Detect which cell encompasses the target text, then output its [X, Y] center coordinate. 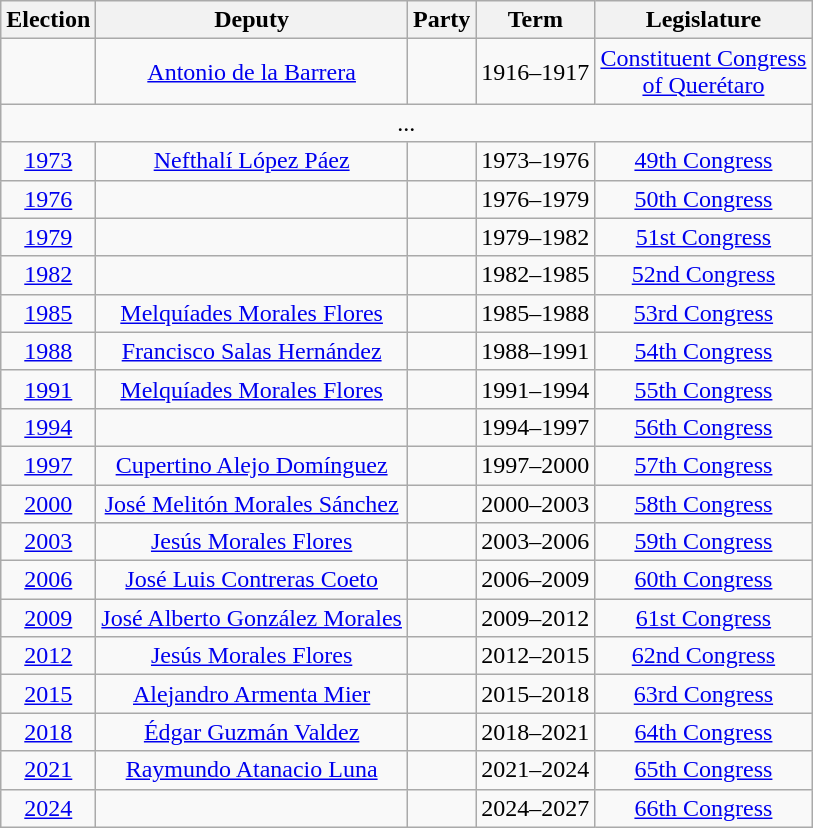
66th Congress [704, 808]
Cupertino Alejo Domínguez [252, 465]
2015 [48, 694]
64th Congress [704, 732]
1979 [48, 237]
51st Congress [704, 237]
57th Congress [704, 465]
1973 [48, 161]
Édgar Guzmán Valdez [252, 732]
1985–1988 [536, 313]
1991 [48, 389]
2006 [48, 580]
1994 [48, 427]
1973–1976 [536, 161]
55th Congress [704, 389]
... [406, 123]
50th Congress [704, 199]
2003–2006 [536, 542]
1991–1994 [536, 389]
1976 [48, 199]
1985 [48, 313]
1979–1982 [536, 237]
2012 [48, 656]
2021–2024 [536, 770]
1976–1979 [536, 199]
2018–2021 [536, 732]
Party [441, 20]
2018 [48, 732]
1988–1991 [536, 351]
José Luis Contreras Coeto [252, 580]
1997–2000 [536, 465]
2012–2015 [536, 656]
2015–2018 [536, 694]
Raymundo Atanacio Luna [252, 770]
1982–1985 [536, 275]
Francisco Salas Hernández [252, 351]
56th Congress [704, 427]
José Melitón Morales Sánchez [252, 503]
1997 [48, 465]
2006–2009 [536, 580]
2009 [48, 618]
2003 [48, 542]
60th Congress [704, 580]
59th Congress [704, 542]
54th Congress [704, 351]
1916–1917 [536, 72]
Election [48, 20]
53rd Congress [704, 313]
52nd Congress [704, 275]
2000 [48, 503]
Nefthalí López Páez [252, 161]
Antonio de la Barrera [252, 72]
2021 [48, 770]
63rd Congress [704, 694]
2024–2027 [536, 808]
58th Congress [704, 503]
2009–2012 [536, 618]
Deputy [252, 20]
Constituent Congressof Querétaro [704, 72]
65th Congress [704, 770]
62nd Congress [704, 656]
2000–2003 [536, 503]
1982 [48, 275]
Legislature [704, 20]
2024 [48, 808]
49th Congress [704, 161]
Alejandro Armenta Mier [252, 694]
Term [536, 20]
1994–1997 [536, 427]
1988 [48, 351]
61st Congress [704, 618]
José Alberto González Morales [252, 618]
